Output the [x, y] coordinate of the center of the cell containing the given text.  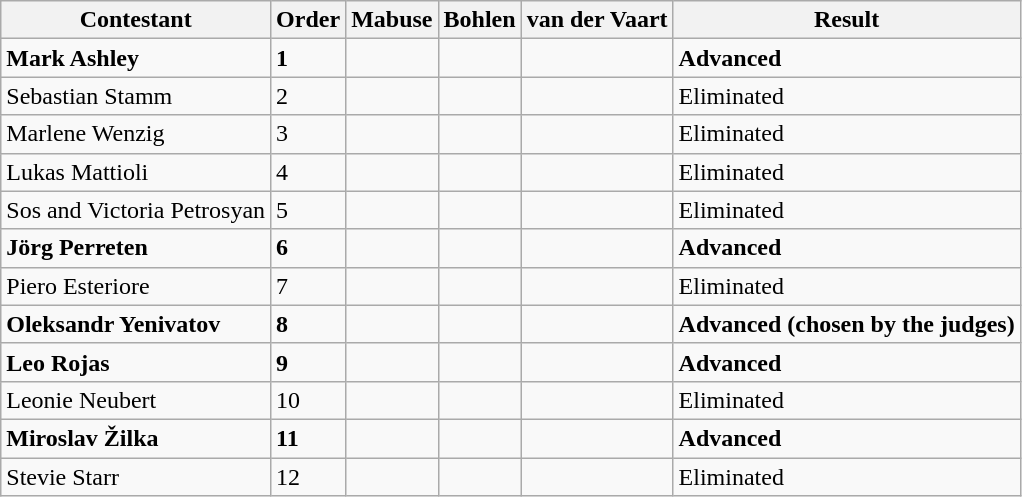
5 [308, 210]
Oleksandr Yenivatov [136, 324]
Jörg Perreten [136, 248]
Advanced (chosen by the judges) [846, 324]
van der Vaart [597, 20]
Contestant [136, 20]
Sebastian Stamm [136, 96]
Leo Rojas [136, 362]
4 [308, 172]
6 [308, 248]
12 [308, 477]
Stevie Starr [136, 477]
1 [308, 58]
Order [308, 20]
10 [308, 400]
Leonie Neubert [136, 400]
Mark Ashley [136, 58]
11 [308, 438]
Marlene Wenzig [136, 134]
2 [308, 96]
3 [308, 134]
Result [846, 20]
Piero Esteriore [136, 286]
Bohlen [480, 20]
7 [308, 286]
Mabuse [392, 20]
Sos and Victoria Petrosyan [136, 210]
8 [308, 324]
9 [308, 362]
Lukas Mattioli [136, 172]
Miroslav Žilka [136, 438]
